Provide the (x, y) coordinate of the cell's center where the given text is located.  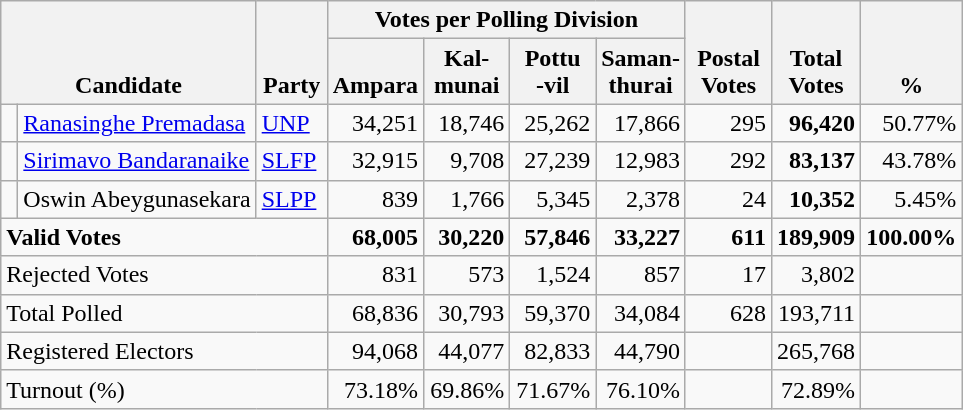
32,915 (375, 161)
189,909 (816, 237)
33,227 (641, 237)
295 (728, 123)
Total Votes (816, 52)
43.78% (912, 161)
2,378 (641, 199)
831 (375, 275)
Ampara (375, 72)
611 (728, 237)
PostalVotes (728, 52)
Turnout (%) (164, 389)
50.77% (912, 123)
3,802 (816, 275)
Sirimavo Bandaranaike (137, 161)
24 (728, 199)
SLPP (292, 199)
59,370 (553, 313)
Pottu-vil (553, 72)
Kal-munai (467, 72)
Saman-thurai (641, 72)
5.45% (912, 199)
73.18% (375, 389)
% (912, 52)
Votes per Polling Division (506, 20)
72.89% (816, 389)
34,084 (641, 313)
Oswin Abeygunasekara (137, 199)
SLFP (292, 161)
1,766 (467, 199)
Total Polled (164, 313)
Party (292, 52)
27,239 (553, 161)
25,262 (553, 123)
68,005 (375, 237)
30,220 (467, 237)
34,251 (375, 123)
82,833 (553, 351)
44,790 (641, 351)
10,352 (816, 199)
9,708 (467, 161)
44,077 (467, 351)
UNP (292, 123)
17 (728, 275)
Candidate (128, 52)
Ranasinghe Premadasa (137, 123)
628 (728, 313)
83,137 (816, 161)
1,524 (553, 275)
292 (728, 161)
Valid Votes (164, 237)
12,983 (641, 161)
193,711 (816, 313)
71.67% (553, 389)
68,836 (375, 313)
18,746 (467, 123)
30,793 (467, 313)
96,420 (816, 123)
Registered Electors (164, 351)
69.86% (467, 389)
857 (641, 275)
57,846 (553, 237)
94,068 (375, 351)
Rejected Votes (164, 275)
5,345 (553, 199)
17,866 (641, 123)
839 (375, 199)
100.00% (912, 237)
573 (467, 275)
76.10% (641, 389)
265,768 (816, 351)
